Pinpoint the cell where the given text exists, returning its [x, y] midpoint coordinate. 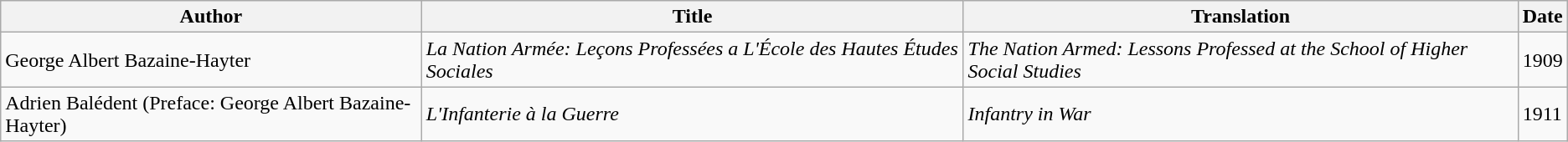
1909 [1543, 60]
The Nation Armed: Lessons Professed at the School of Higher Social Studies [1240, 60]
La Nation Armée: Leçons Professées a L'École des Hautes Études Sociales [692, 60]
Translation [1240, 17]
1911 [1543, 114]
Author [211, 17]
L'Infanterie à la Guerre [692, 114]
Adrien Balédent (Preface: George Albert Bazaine-Hayter) [211, 114]
Date [1543, 17]
George Albert Bazaine-Hayter [211, 60]
Title [692, 17]
Infantry in War [1240, 114]
